Capture the cell that displays the provided text and extract its [x, y] central coordinate. 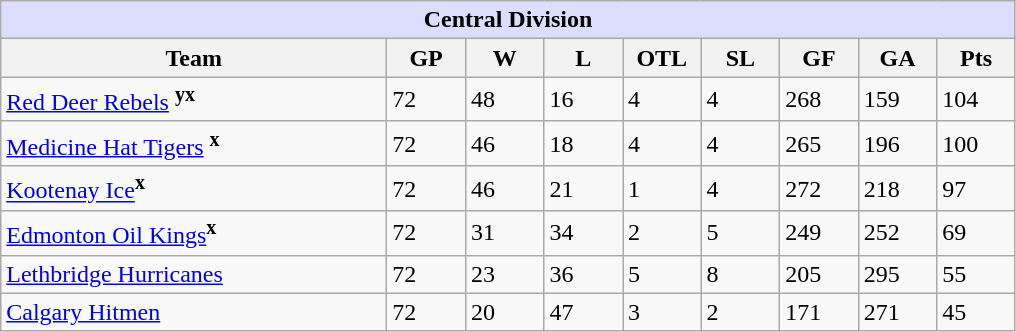
249 [820, 234]
31 [504, 234]
Kootenay Icex [194, 188]
34 [584, 234]
69 [976, 234]
16 [584, 100]
Team [194, 58]
205 [820, 274]
8 [740, 274]
47 [584, 312]
Calgary Hitmen [194, 312]
97 [976, 188]
159 [898, 100]
196 [898, 144]
268 [820, 100]
252 [898, 234]
3 [662, 312]
23 [504, 274]
100 [976, 144]
104 [976, 100]
Lethbridge Hurricanes [194, 274]
271 [898, 312]
1 [662, 188]
272 [820, 188]
W [504, 58]
Pts [976, 58]
55 [976, 274]
GF [820, 58]
GA [898, 58]
18 [584, 144]
20 [504, 312]
GP [426, 58]
265 [820, 144]
171 [820, 312]
Medicine Hat Tigers x [194, 144]
OTL [662, 58]
Edmonton Oil Kingsx [194, 234]
L [584, 58]
48 [504, 100]
SL [740, 58]
45 [976, 312]
295 [898, 274]
36 [584, 274]
21 [584, 188]
Red Deer Rebels yx [194, 100]
218 [898, 188]
Central Division [508, 20]
